Determine the [x, y] coordinate at the center of the cell enclosing the given text.  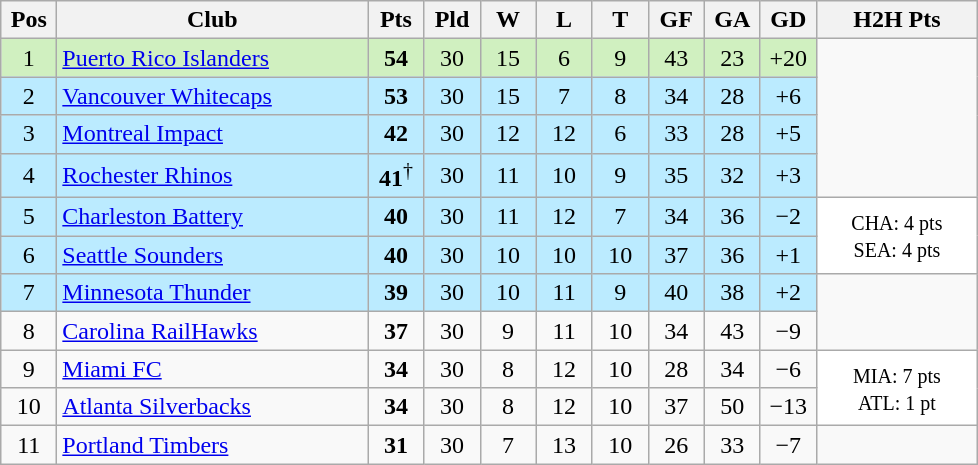
Miami FC [212, 369]
26 [676, 445]
−2 [788, 217]
Pts [396, 20]
+6 [788, 96]
50 [732, 407]
Pos [29, 20]
+5 [788, 134]
2 [29, 96]
54 [396, 58]
Minnesota Thunder [212, 293]
Seattle Sounders [212, 255]
+20 [788, 58]
Portland Timbers [212, 445]
CHA: 4 ptsSEA: 4 pts [896, 236]
Vancouver Whitecaps [212, 96]
MIA: 7 ptsATL: 1 pt [896, 388]
Charleston Battery [212, 217]
4 [29, 176]
5 [29, 217]
Carolina RailHawks [212, 331]
Atlanta Silverbacks [212, 407]
Club [212, 20]
Pld [452, 20]
−6 [788, 369]
−7 [788, 445]
Montreal Impact [212, 134]
42 [396, 134]
T [620, 20]
Rochester Rhinos [212, 176]
GF [676, 20]
+1 [788, 255]
GD [788, 20]
W [508, 20]
41† [396, 176]
3 [29, 134]
53 [396, 96]
38 [732, 293]
H2H Pts [896, 20]
+3 [788, 176]
Puerto Rico Islanders [212, 58]
−13 [788, 407]
32 [732, 176]
+2 [788, 293]
−9 [788, 331]
13 [564, 445]
L [564, 20]
GA [732, 20]
1 [29, 58]
39 [396, 293]
31 [396, 445]
35 [676, 176]
23 [732, 58]
